For the text-containing cell, return its midpoint in [X, Y] coordinate format. 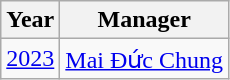
2023 [30, 59]
Manager [144, 20]
Year [30, 20]
Mai Đức Chung [144, 59]
